Output the [x, y] coordinate of the center of the cell containing the given text.  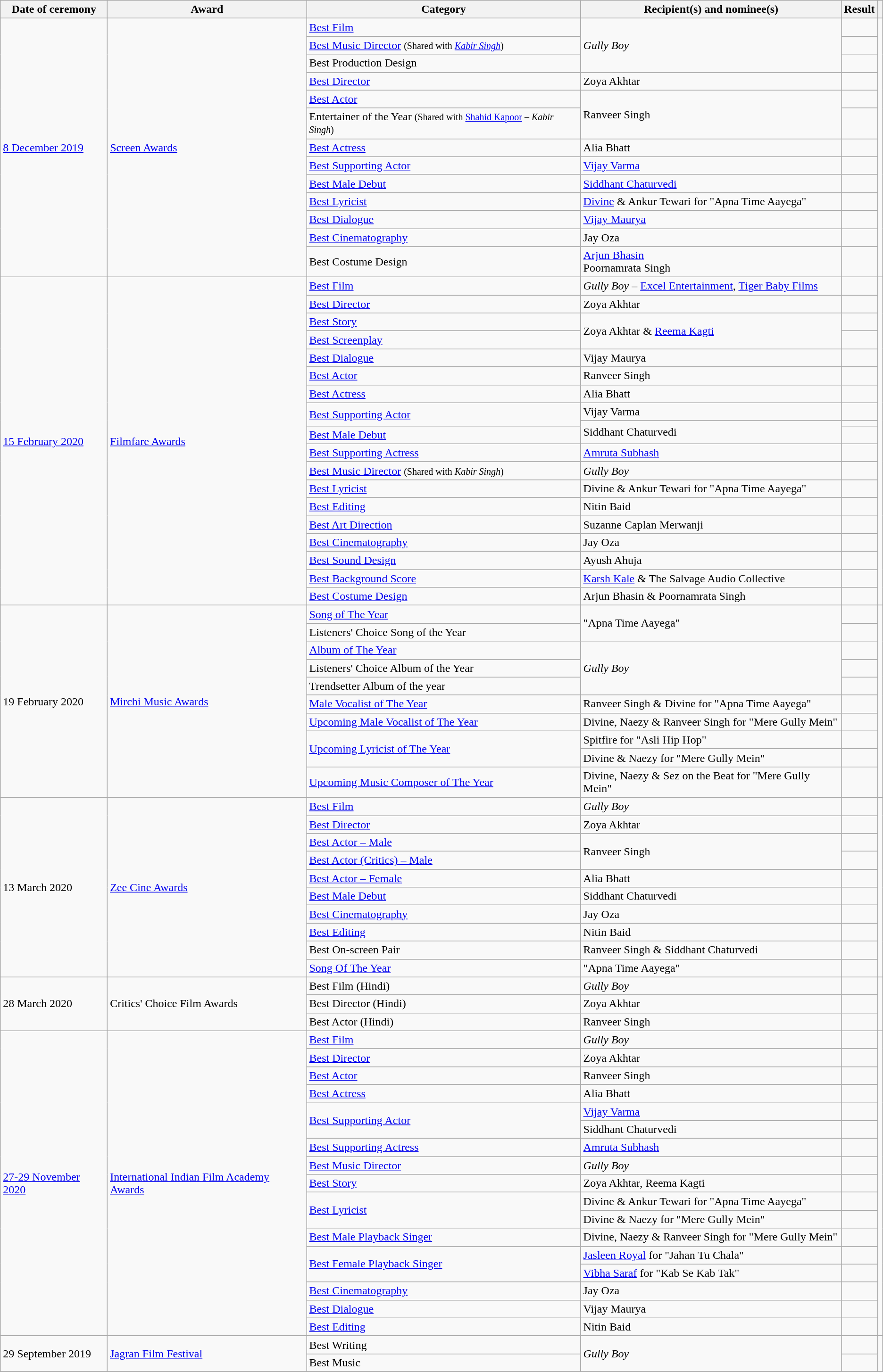
Karsh Kale & The Salvage Audio Collective [711, 579]
Zoya Akhtar, Reema Kagti [711, 1183]
Spitfire for "Asli Hip Hop" [711, 740]
Ranveer Singh & Divine for "Apna Time Aayega" [711, 704]
Jagran Film Festival [207, 1354]
Ranveer Singh & Siddhant Chaturvedi [711, 950]
Best Writing [443, 1345]
13 March 2020 [54, 887]
Upcoming Music Composer of The Year [443, 782]
Song Of The Year [443, 968]
Best Actor (Hindi) [443, 1022]
Award [207, 9]
Best Production Design [443, 63]
Mirchi Music Awards [207, 702]
28 March 2020 [54, 1004]
Critics' Choice Film Awards [207, 1004]
Best On-screen Pair [443, 950]
Date of ceremony [54, 9]
Arjun Bhasin & Poornamrata Singh [711, 596]
Upcoming Lyricist of The Year [443, 749]
Best Film (Hindi) [443, 986]
Divine, Naezy & Sez on the Beat for "Mere Gully Mein" [711, 782]
29 September 2019 [54, 1354]
Ayush Ahuja [711, 561]
Best Female Playback Singer [443, 1264]
Entertainer of the Year (Shared with Shahid Kapoor – Kabir Singh) [443, 124]
Zee Cine Awards [207, 887]
8 December 2019 [54, 148]
International Indian Film Academy Awards [207, 1183]
Vibha Saraf for "Kab Se Kab Tak" [711, 1273]
Suzanne Caplan Merwanji [711, 525]
Screen Awards [207, 148]
Best Music [443, 1363]
Best Male Playback Singer [443, 1237]
Male Vocalist of The Year [443, 704]
Best Screenplay [443, 340]
Best Music Director [443, 1165]
Gully Boy – Excel Entertainment, Tiger Baby Films [711, 286]
Zoya Akhtar & Reema Kagti [711, 331]
Song of The Year [443, 614]
Album of The Year [443, 650]
Jasleen Royal for "Jahan Tu Chala" [711, 1255]
Listeners' Choice Song of the Year [443, 632]
Recipient(s) and nominee(s) [711, 9]
Best Background Score [443, 579]
Result [859, 9]
Trendsetter Album of the year [443, 686]
Best Actor – Female [443, 878]
Best Art Direction [443, 525]
Filmfare Awards [207, 441]
Arjun BhasinPoornamrata Singh [711, 262]
15 February 2020 [54, 441]
Best Sound Design [443, 561]
Listeners' Choice Album of the Year [443, 668]
Upcoming Male Vocalist of The Year [443, 722]
Best Actor (Critics) – Male [443, 860]
Best Actor – Male [443, 843]
19 February 2020 [54, 702]
Category [443, 9]
Best Director (Hindi) [443, 1004]
27-29 November 2020 [54, 1183]
